For the text-containing cell, return its midpoint in [X, Y] coordinate format. 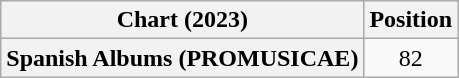
Position [411, 20]
Chart (2023) [182, 20]
Spanish Albums (PROMUSICAE) [182, 58]
82 [411, 58]
